Search for the cell housing the specified text and yield its (x, y) center coordinate. 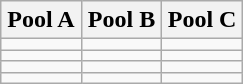
Pool A (42, 20)
Pool C (202, 20)
Pool B (122, 20)
